Detect which cell encompasses the target text, then output its (X, Y) center coordinate. 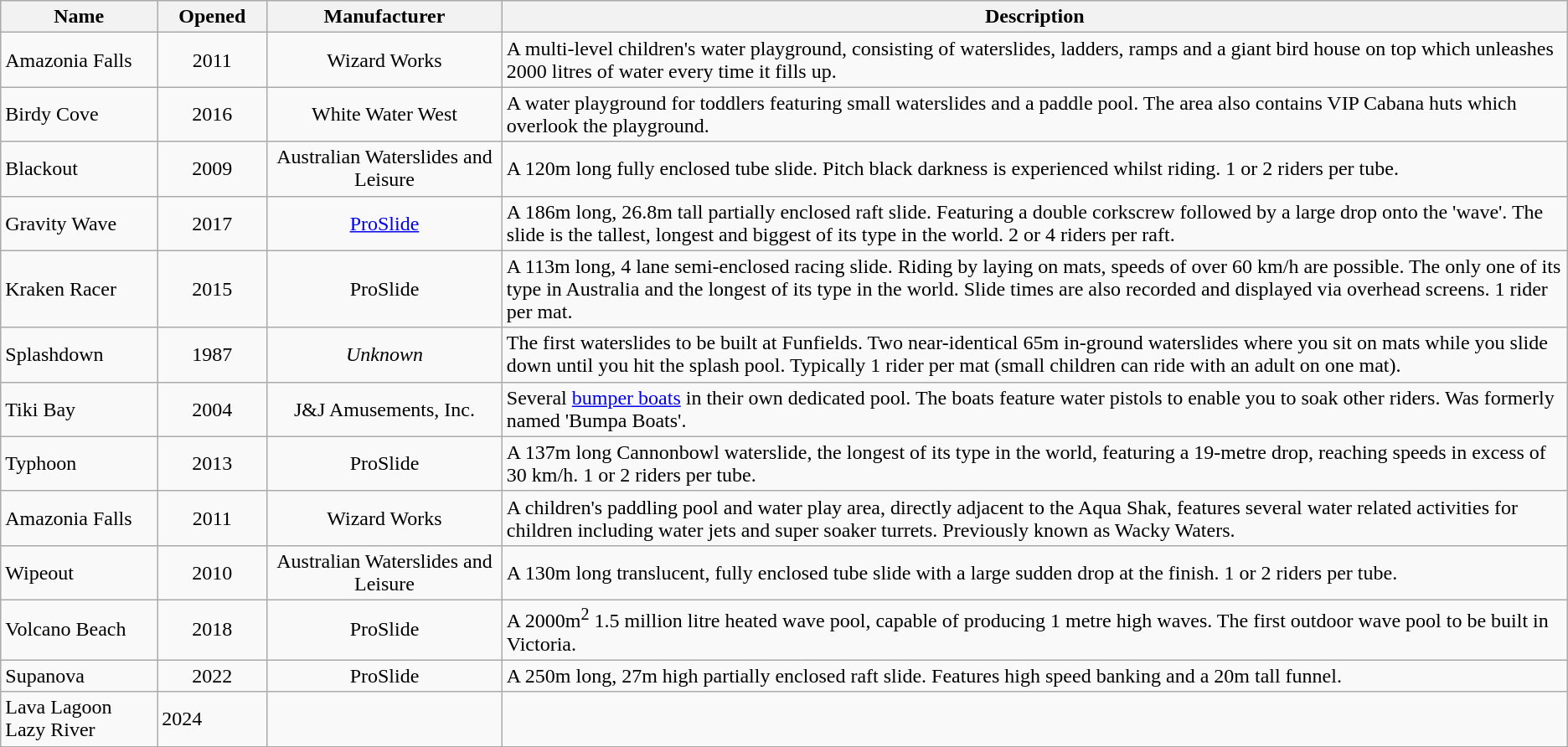
Birdy Cove (79, 114)
2024 (213, 719)
2010 (213, 573)
Manufacturer (385, 17)
A water playground for toddlers featuring small waterslides and a paddle pool. The area also contains VIP Cabana huts which overlook the playground. (1034, 114)
2013 (213, 464)
2022 (213, 676)
Volcano Beach (79, 630)
A 130m long translucent, fully enclosed tube slide with a large sudden drop at the finish. 1 or 2 riders per tube. (1034, 573)
1987 (213, 355)
2016 (213, 114)
Kraken Racer (79, 289)
2009 (213, 169)
Tiki Bay (79, 409)
White Water West (385, 114)
2004 (213, 409)
Supanova (79, 676)
2017 (213, 223)
Blackout (79, 169)
Typhoon (79, 464)
Unknown (385, 355)
J&J Amusements, Inc. (385, 409)
Name (79, 17)
2015 (213, 289)
Lava Lagoon Lazy River (79, 719)
Gravity Wave (79, 223)
A 250m long, 27m high partially enclosed raft slide. Features high speed banking and a 20m tall funnel. (1034, 676)
Description (1034, 17)
A 120m long fully enclosed tube slide. Pitch black darkness is experienced whilst riding. 1 or 2 riders per tube. (1034, 169)
A 2000m2 1.5 million litre heated wave pool, capable of producing 1 metre high waves. The first outdoor wave pool to be built in Victoria. (1034, 630)
2018 (213, 630)
Splashdown (79, 355)
Wipeout (79, 573)
Opened (213, 17)
